Return the (x, y) coordinate for the center point of the cell that contains the specified text.  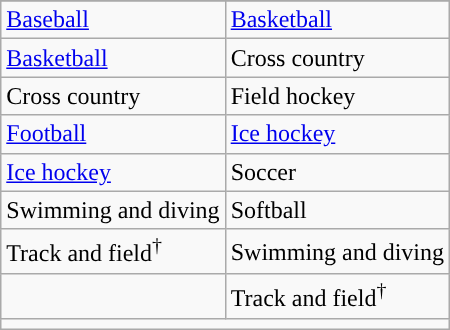
Baseball (113, 20)
Softball (337, 210)
Field hockey (337, 96)
Soccer (337, 172)
Football (113, 134)
